Scan for the cell matching the given text and deliver its [X, Y] coordinate at center. 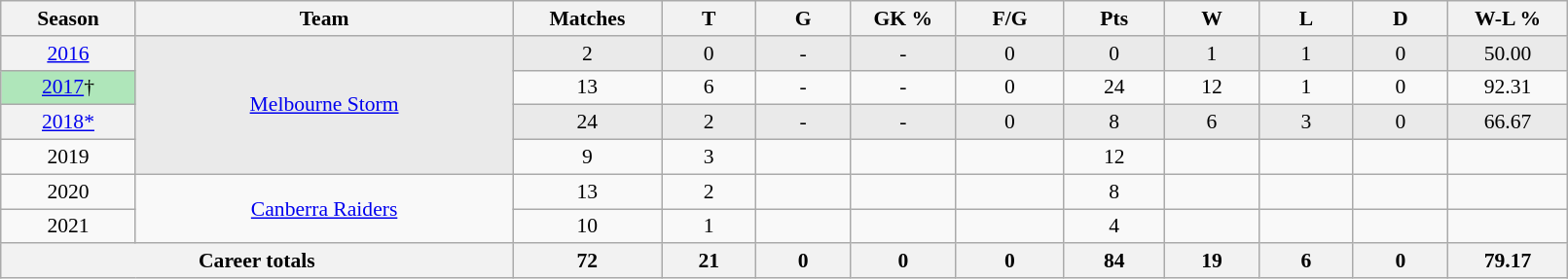
W-L % [1508, 18]
2017† [68, 87]
2020 [68, 192]
9 [588, 157]
Matches [588, 18]
L [1306, 18]
Team [324, 18]
66.67 [1508, 122]
19 [1213, 262]
F/G [1010, 18]
Career totals [257, 262]
10 [588, 227]
4 [1114, 227]
W [1213, 18]
72 [588, 262]
79.17 [1508, 262]
T [709, 18]
D [1400, 18]
2021 [68, 227]
50.00 [1508, 53]
84 [1114, 262]
92.31 [1508, 87]
2018* [68, 122]
G [804, 18]
Canberra Raiders [324, 208]
2016 [68, 53]
GK % [903, 18]
21 [709, 262]
Pts [1114, 18]
Season [68, 18]
Melbourne Storm [324, 105]
2019 [68, 157]
